Identify which cell holds the provided text, then report its (x, y) central coordinate. 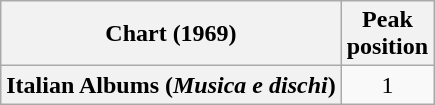
Peakposition (387, 34)
1 (387, 85)
Italian Albums (Musica e dischi) (171, 85)
Chart (1969) (171, 34)
